Detect which cell encompasses the target text, then output its [X, Y] center coordinate. 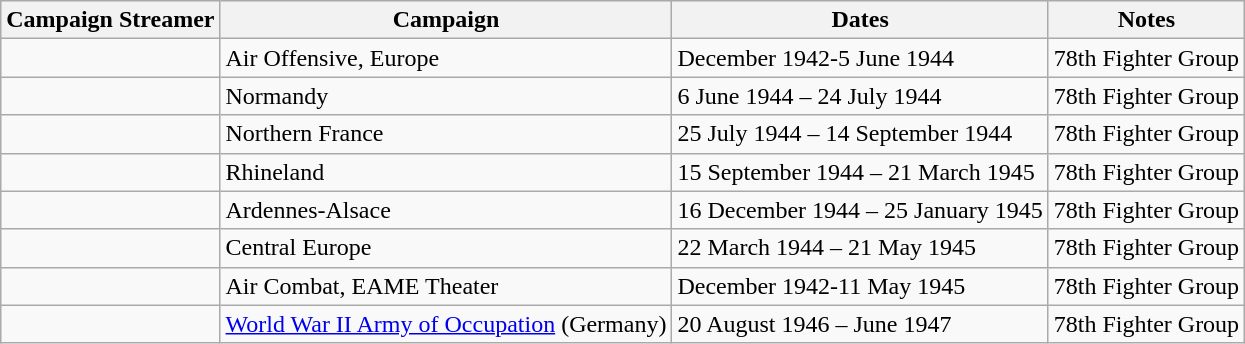
World War II Army of Occupation (Germany) [446, 324]
Campaign [446, 20]
Rhineland [446, 172]
22 March 1944 – 21 May 1945 [860, 248]
15 September 1944 – 21 March 1945 [860, 172]
December 1942-11 May 1945 [860, 286]
Dates [860, 20]
Central Europe [446, 248]
December 1942-5 June 1944 [860, 58]
6 June 1944 – 24 July 1944 [860, 96]
16 December 1944 – 25 January 1945 [860, 210]
Campaign Streamer [110, 20]
Air Combat, EAME Theater [446, 286]
Air Offensive, Europe [446, 58]
25 July 1944 – 14 September 1944 [860, 134]
Notes [1146, 20]
Normandy [446, 96]
Northern France [446, 134]
20 August 1946 – June 1947 [860, 324]
Ardennes-Alsace [446, 210]
